Pinpoint the cell where the given text exists, returning its (x, y) midpoint coordinate. 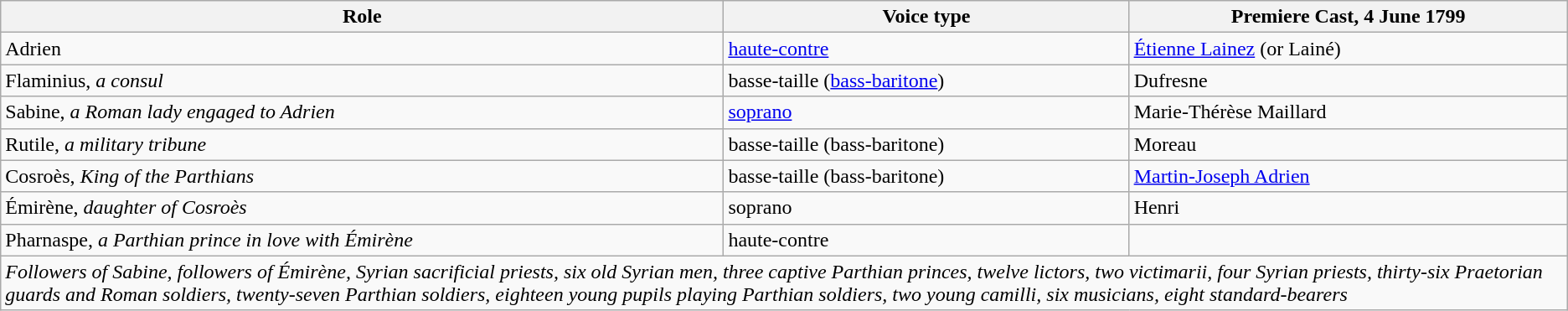
Sabine, a Roman lady engaged to Adrien (362, 112)
Marie-Thérèse Maillard (1349, 112)
Cosroès, King of the Parthians (362, 176)
Premiere Cast, 4 June 1799 (1349, 17)
Henri (1349, 208)
Martin-Joseph Adrien (1349, 176)
Role (362, 17)
Voice type (926, 17)
Dufresne (1349, 80)
Étienne Lainez (or Lainé) (1349, 49)
Moreau (1349, 144)
Pharnaspe, a Parthian prince in love with Émirène (362, 240)
Flaminius, a consul (362, 80)
Émirène, daughter of Cosroès (362, 208)
Adrien (362, 49)
Rutile, a military tribune (362, 144)
